Capture the cell that displays the provided text and extract its (X, Y) central coordinate. 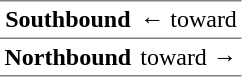
Southbound (68, 20)
toward → (189, 57)
Northbound (68, 57)
← toward (189, 20)
